Detect which cell encompasses the target text, then output its (X, Y) center coordinate. 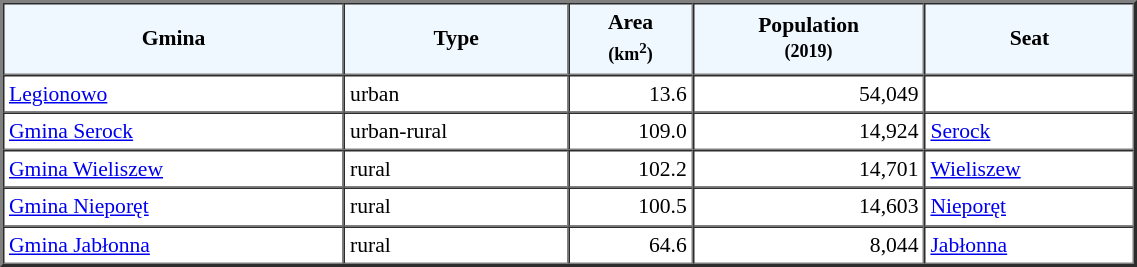
Wieliszew (1029, 169)
64.6 (630, 245)
13.6 (630, 93)
Type (456, 38)
14,924 (809, 131)
8,044 (809, 245)
14,603 (809, 207)
Gmina Wieliszew (174, 169)
Legionowo (174, 93)
Population(2019) (809, 38)
102.2 (630, 169)
urban (456, 93)
Nieporęt (1029, 207)
urban-rural (456, 131)
100.5 (630, 207)
Gmina (174, 38)
Gmina Nieporęt (174, 207)
14,701 (809, 169)
Gmina Serock (174, 131)
Jabłonna (1029, 245)
Gmina Jabłonna (174, 245)
Area(km2) (630, 38)
54,049 (809, 93)
Serock (1029, 131)
109.0 (630, 131)
Seat (1029, 38)
